From the cell containing the given text, extract its center point as (X, Y) coordinate. 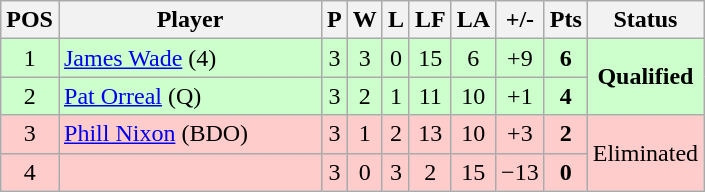
W (364, 20)
LA (473, 20)
POS (30, 20)
LF (430, 20)
+9 (520, 58)
James Wade (4) (190, 58)
Pts (566, 20)
−13 (520, 172)
L (396, 20)
13 (430, 134)
Pat Orreal (Q) (190, 96)
Qualified (645, 77)
Status (645, 20)
+/- (520, 20)
Eliminated (645, 153)
Phill Nixon (BDO) (190, 134)
Player (190, 20)
+1 (520, 96)
11 (430, 96)
P (335, 20)
+3 (520, 134)
